Return (X, Y) of the center of cell containing provided text 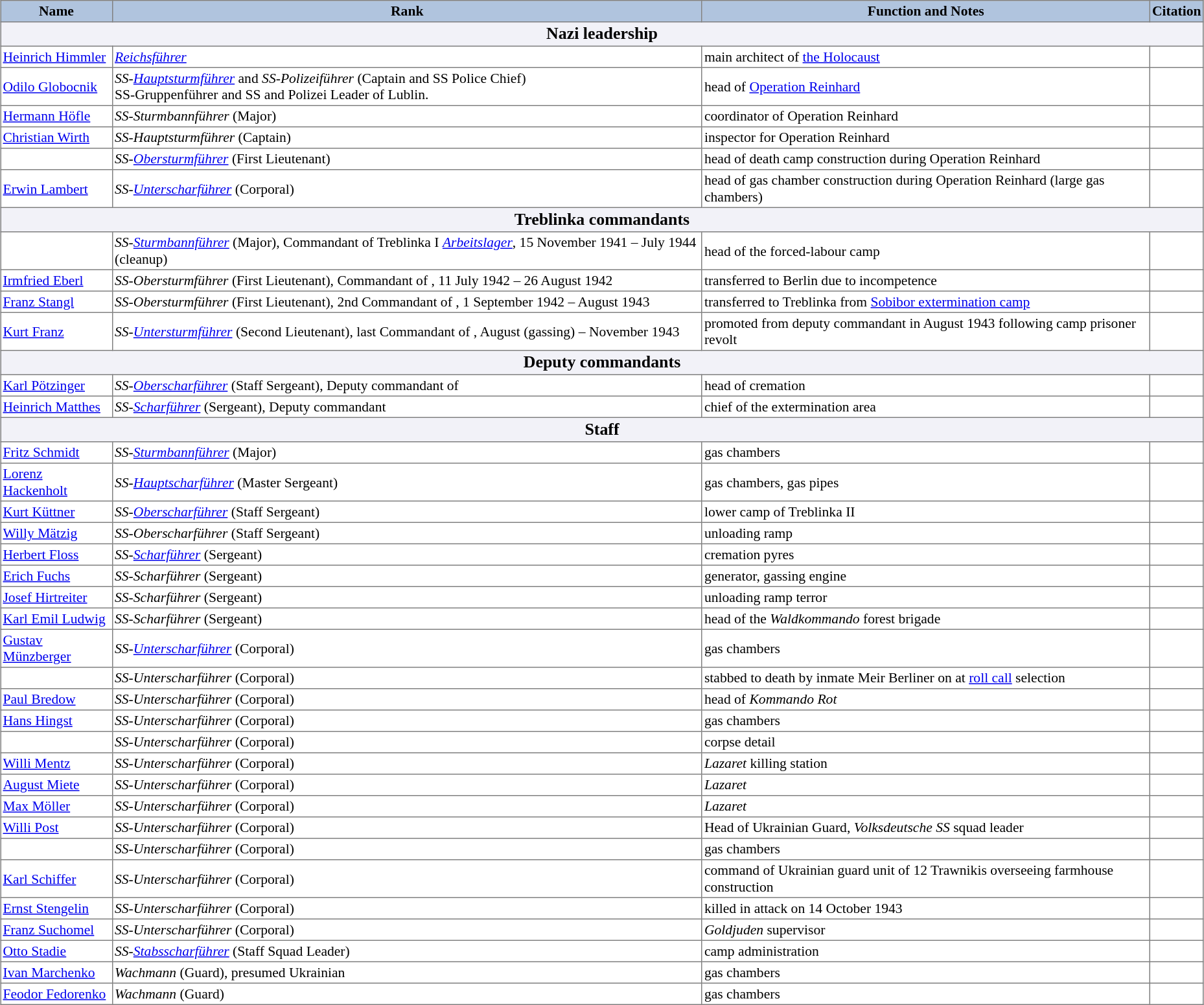
Max Möller (57, 806)
Feodor Fedorenko (57, 994)
SS-Obersturmführer (First Lieutenant), 2nd Commandant of , 1 September 1942 – August 1943 (407, 302)
Citation (1177, 12)
Josef Hirtreiter (57, 597)
SS-Hauptscharführer (Master Sergeant) (407, 482)
Wachmann (Guard), presumed Ukrainian (407, 973)
Hans Hingst (57, 721)
SS-Stabsscharführer (Staff Squad Leader) (407, 951)
promoted from deputy commandant in August 1943 following camp prisoner revolt (925, 332)
chief of the extermination area (925, 407)
Paul Bredow (57, 700)
Ivan Marchenko (57, 973)
head of Kommando Rot (925, 700)
Staff (603, 430)
killed in attack on 14 October 1943 (925, 908)
SS-Untersturmführer (Second Lieutenant), last Commandant of , August (gassing) – November 1943 (407, 332)
head of cremation (925, 386)
unloading ramp (925, 534)
Heinrich Himmler (57, 57)
SS-Oberscharführer (Staff Sergeant), Deputy commandant of (407, 386)
Franz Stangl (57, 302)
head of Operation Reinhard (925, 87)
head of gas chamber construction during Operation Reinhard (large gas chambers) (925, 189)
Lazaret killing station (925, 763)
Karl Pötzinger (57, 386)
Karl Schiffer (57, 879)
Otto Stadie (57, 951)
inspector for Operation Reinhard (925, 137)
Heinrich Matthes (57, 407)
stabbed to death by inmate Meir Berliner on at roll call selection (925, 678)
SS-Obersturmführer (First Lieutenant), Commandant of , 11 July 1942 – 26 August 1942 (407, 281)
Erwin Lambert (57, 189)
command of Ukrainian guard unit of 12 Trawnikis overseeing farmhouse construction (925, 879)
Name (57, 12)
corpse detail (925, 743)
Reichsführer (407, 57)
head of death camp construction during Operation Reinhard (925, 159)
unloading ramp terror (925, 597)
Rank (407, 12)
SS-Sturmbannführer (Major), Commandant of Treblinka I Arbeitslager, 15 November 1941 – July 1944 (cleanup) (407, 251)
Karl Emil Ludwig (57, 619)
camp administration (925, 951)
Willi Mentz (57, 763)
Ernst Stengelin (57, 908)
transferred to Treblinka from Sobibor extermination camp (925, 302)
lower camp of Treblinka II (925, 512)
Lorenz Hackenholt (57, 482)
coordinator of Operation Reinhard (925, 117)
Deputy commandants (603, 363)
cremation pyres (925, 555)
Kurt Küttner (57, 512)
Herbert Floss (57, 555)
SS-Obersturmführer (First Lieutenant) (407, 159)
main architect of the Holocaust (925, 57)
Goldjuden supervisor (925, 930)
head of the forced-labour camp (925, 251)
Head of Ukrainian Guard, Volksdeutsche SS squad leader (925, 828)
generator, gassing engine (925, 577)
Odilo Globocnik (57, 87)
Treblinka commandants (603, 220)
gas chambers, gas pipes (925, 482)
Erich Fuchs (57, 577)
August Miete (57, 785)
Function and Notes (925, 12)
Hermann Höfle (57, 117)
transferred to Berlin due to incompetence (925, 281)
Nazi leadership (603, 34)
Christian Wirth (57, 137)
SS-Scharführer (Sergeant), Deputy commandant (407, 407)
Kurt Franz (57, 332)
SS-Hauptsturmführer and SS-Polizeiführer (Captain and SS Police Chief)SS-Gruppenführer and SS and Polizei Leader of Lublin. (407, 87)
Wachmann (Guard) (407, 994)
Irmfried Eberl (57, 281)
Willy Mätzig (57, 534)
Gustav Münzberger (57, 649)
Franz Suchomel (57, 930)
SS-Hauptsturmführer (Captain) (407, 137)
Willi Post (57, 828)
Fritz Schmidt (57, 452)
head of the Waldkommando forest brigade (925, 619)
